Extract the (x, y) coordinate from the center of the cell holding the provided text.  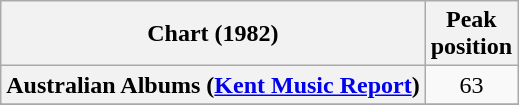
Peakposition (471, 34)
Australian Albums (Kent Music Report) (213, 85)
63 (471, 85)
Chart (1982) (213, 34)
